Scan for the cell matching the given text and deliver its (x, y) coordinate at center. 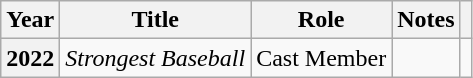
Strongest Baseball (156, 58)
Title (156, 20)
Notes (426, 20)
2022 (30, 58)
Year (30, 20)
Role (322, 20)
Cast Member (322, 58)
